Output the [X, Y] coordinate of the center of the cell containing the given text.  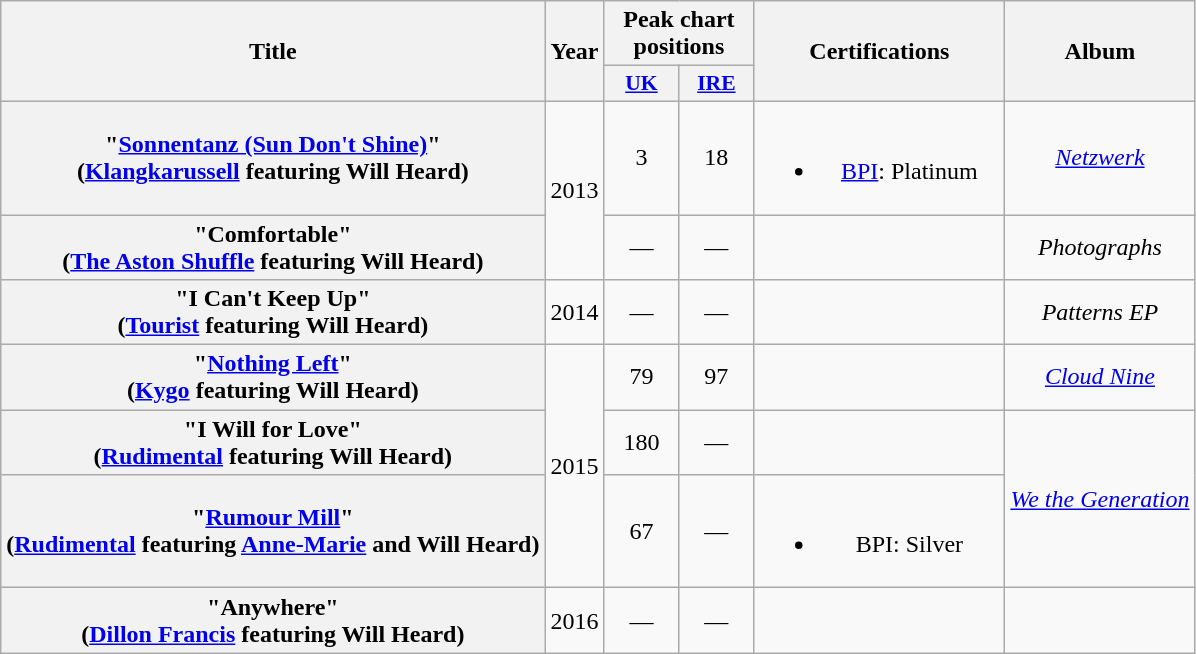
18 [716, 158]
"I Can't Keep Up"(Tourist featuring Will Heard) [273, 312]
IRE [716, 84]
Peak chart positions [679, 34]
2015 [574, 466]
2014 [574, 312]
180 [642, 442]
3 [642, 158]
Netzwerk [1100, 158]
We the Generation [1100, 499]
Certifications [880, 52]
"Anywhere"(Dillon Francis featuring Will Heard) [273, 620]
"I Will for Love"(Rudimental featuring Will Heard) [273, 442]
BPI: Platinum [880, 158]
Patterns EP [1100, 312]
2013 [574, 190]
"Comfortable"(The Aston Shuffle featuring Will Heard) [273, 246]
67 [642, 532]
Album [1100, 52]
2016 [574, 620]
"Sonnentanz (Sun Don't Shine)"(Klangkarussell featuring Will Heard) [273, 158]
Cloud Nine [1100, 378]
97 [716, 378]
"Nothing Left"(Kygo featuring Will Heard) [273, 378]
"Rumour Mill"(Rudimental featuring Anne-Marie and Will Heard) [273, 532]
Photographs [1100, 246]
BPI: Silver [880, 532]
79 [642, 378]
UK [642, 84]
Year [574, 52]
Title [273, 52]
